From the cell containing the given text, extract its center point as (x, y) coordinate. 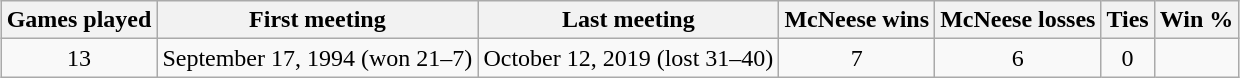
McNeese wins (857, 20)
October 12, 2019 (lost 31–40) (628, 58)
Ties (1128, 20)
First meeting (318, 20)
7 (857, 58)
Games played (79, 20)
Win % (1196, 20)
Last meeting (628, 20)
0 (1128, 58)
McNeese losses (1018, 20)
September 17, 1994 (won 21–7) (318, 58)
13 (79, 58)
6 (1018, 58)
